Return the [x, y] coordinate for the center point of the cell that contains the specified text.  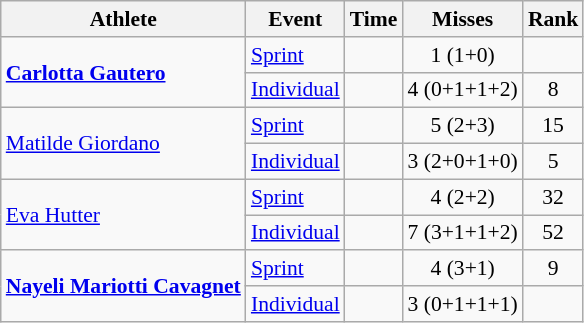
3 (0+1+1+1) [462, 304]
7 (3+1+1+2) [462, 233]
Event [296, 19]
1 (1+0) [462, 55]
5 [554, 162]
Eva Hutter [124, 214]
5 (2+3) [462, 126]
Time [374, 19]
Athlete [124, 19]
Rank [554, 19]
15 [554, 126]
4 (0+1+1+2) [462, 90]
4 (2+2) [462, 197]
52 [554, 233]
32 [554, 197]
Matilde Giordano [124, 144]
Nayeli Mariotti Cavagnet [124, 286]
8 [554, 90]
Misses [462, 19]
3 (2+0+1+0) [462, 162]
4 (3+1) [462, 269]
9 [554, 269]
Carlotta Gautero [124, 72]
